Locate the cell with the specified text and output its (x, y) center coordinate. 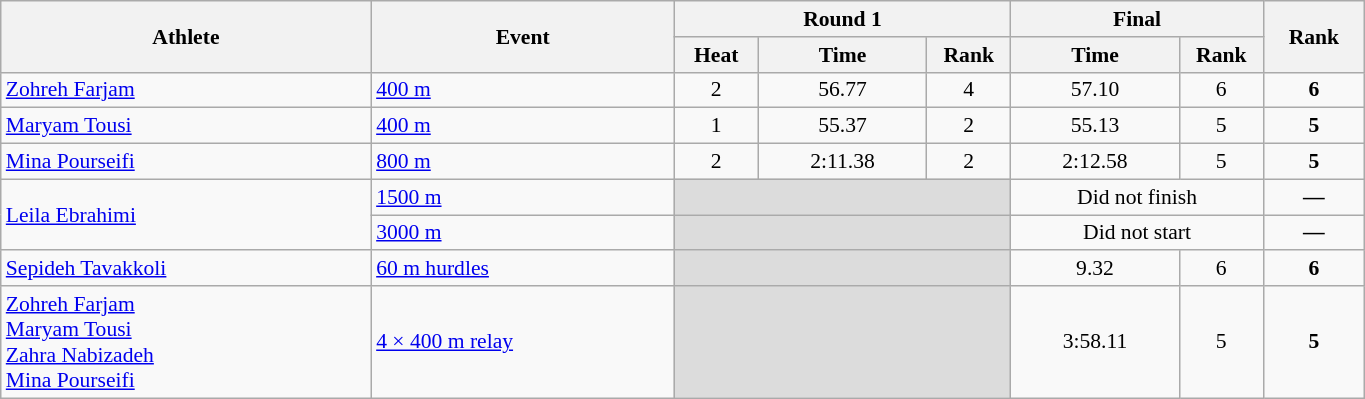
55.37 (842, 126)
2:12.58 (1095, 162)
3000 m (522, 233)
Mina Pourseifi (186, 162)
Final (1138, 19)
4 × 400 m relay (522, 342)
9.32 (1095, 269)
Heat (716, 55)
Event (522, 36)
Athlete (186, 36)
1500 m (522, 197)
Zohreh FarjamMaryam TousiZahra NabizadehMina Pourseifi (186, 342)
4 (969, 90)
Zohreh Farjam (186, 90)
Sepideh Tavakkoli (186, 269)
60 m hurdles (522, 269)
55.13 (1095, 126)
Leila Ebrahimi (186, 214)
Maryam Tousi (186, 126)
3:58.11 (1095, 342)
57.10 (1095, 90)
56.77 (842, 90)
800 m (522, 162)
Round 1 (842, 19)
1 (716, 126)
Did not start (1138, 233)
2:11.38 (842, 162)
Did not finish (1138, 197)
